Pinpoint the cell where the given text exists, returning its [X, Y] midpoint coordinate. 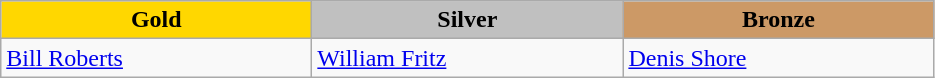
Denis Shore [778, 58]
Bronze [778, 20]
Gold [156, 20]
Silver [468, 20]
William Fritz [468, 58]
Bill Roberts [156, 58]
